From the cell containing the given text, extract its center point as [X, Y] coordinate. 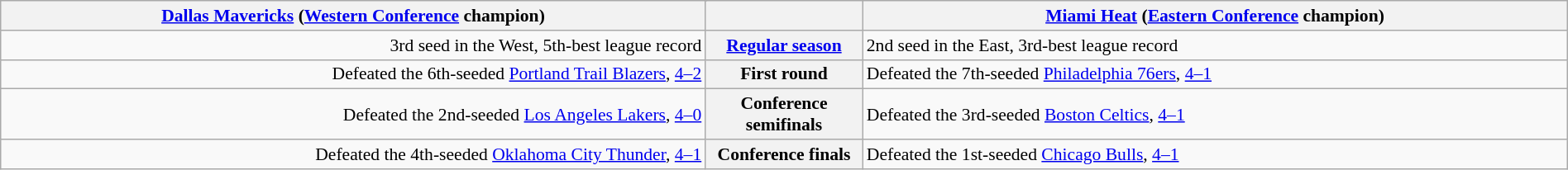
Defeated the 3rd-seeded Boston Celtics, 4–1 [1216, 114]
Regular season [784, 45]
Dallas Mavericks (Western Conference champion) [354, 16]
Conference semifinals [784, 114]
Conference finals [784, 154]
Defeated the 7th-seeded Philadelphia 76ers, 4–1 [1216, 74]
Miami Heat (Eastern Conference champion) [1216, 16]
Defeated the 6th-seeded Portland Trail Blazers, 4–2 [354, 74]
3rd seed in the West, 5th-best league record [354, 45]
Defeated the 2nd-seeded Los Angeles Lakers, 4–0 [354, 114]
Defeated the 1st-seeded Chicago Bulls, 4–1 [1216, 154]
2nd seed in the East, 3rd-best league record [1216, 45]
First round [784, 74]
Defeated the 4th-seeded Oklahoma City Thunder, 4–1 [354, 154]
